Extract the [X, Y] coordinate from the center of the cell holding the provided text.  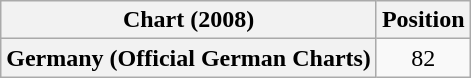
82 [423, 58]
Position [423, 20]
Chart (2008) [189, 20]
Germany (Official German Charts) [189, 58]
